Provide the [x, y] coordinate of the cell's center where the given text is located.  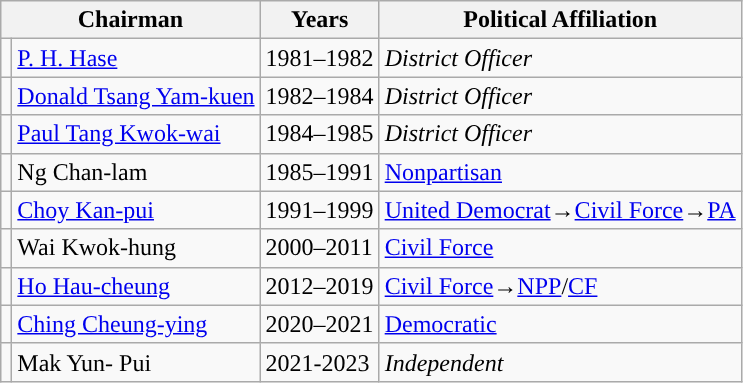
Years [320, 20]
Independent [560, 362]
Paul Tang Kwok-wai [136, 134]
Ho Hau-cheung [136, 286]
Nonpartisan [560, 172]
1985–1991 [320, 172]
1981–1982 [320, 58]
1982–1984 [320, 96]
Chairman [130, 20]
United Democrat→Civil Force→PA [560, 210]
Democratic [560, 324]
2020–2021 [320, 324]
1984–1985 [320, 134]
2021-2023 [320, 362]
Donald Tsang Yam-kuen [136, 96]
Political Affiliation [560, 20]
Civil Force→NPP/CF [560, 286]
P. H. Hase [136, 58]
1991–1999 [320, 210]
Wai Kwok-hung [136, 248]
2012–2019 [320, 286]
Ching Cheung-ying [136, 324]
Choy Kan-pui [136, 210]
Civil Force [560, 248]
2000–2011 [320, 248]
Mak Yun- Pui [136, 362]
Ng Chan-lam [136, 172]
